Identify which cell holds the provided text, then report its (X, Y) central coordinate. 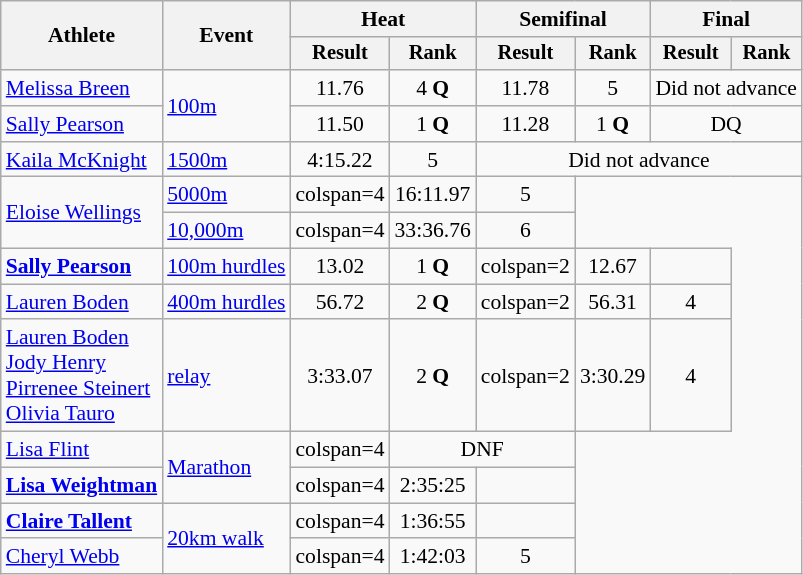
4 Q (433, 88)
56.72 (340, 302)
11.78 (526, 88)
6 (526, 231)
relay (226, 376)
100m hurdles (226, 267)
Claire Tallent (82, 521)
Athlete (82, 36)
11.50 (340, 124)
Cheryl Webb (82, 557)
400m hurdles (226, 302)
16:11.97 (433, 195)
100m (226, 106)
4:15.22 (340, 160)
13.02 (340, 267)
1:42:03 (433, 557)
1500m (226, 160)
2:35:25 (433, 486)
Kaila McKnight (82, 160)
Lisa Weightman (82, 486)
11.76 (340, 88)
5000m (226, 195)
DNF (482, 450)
10,000m (226, 231)
Final (726, 19)
Event (226, 36)
12.67 (612, 267)
20km walk (226, 538)
11.28 (526, 124)
1:36:55 (433, 521)
Semifinal (564, 19)
56.31 (612, 302)
Lauren BodenJody HenryPirrenee SteinertOlivia Tauro (82, 376)
3:33.07 (340, 376)
Marathon (226, 468)
3:30.29 (612, 376)
33:36.76 (433, 231)
Melissa Breen (82, 88)
Heat (382, 19)
Eloise Wellings (82, 212)
DQ (726, 124)
Lauren Boden (82, 302)
Lisa Flint (82, 450)
